Find where the given text appears and provide that cell's center as (x, y) coordinate. 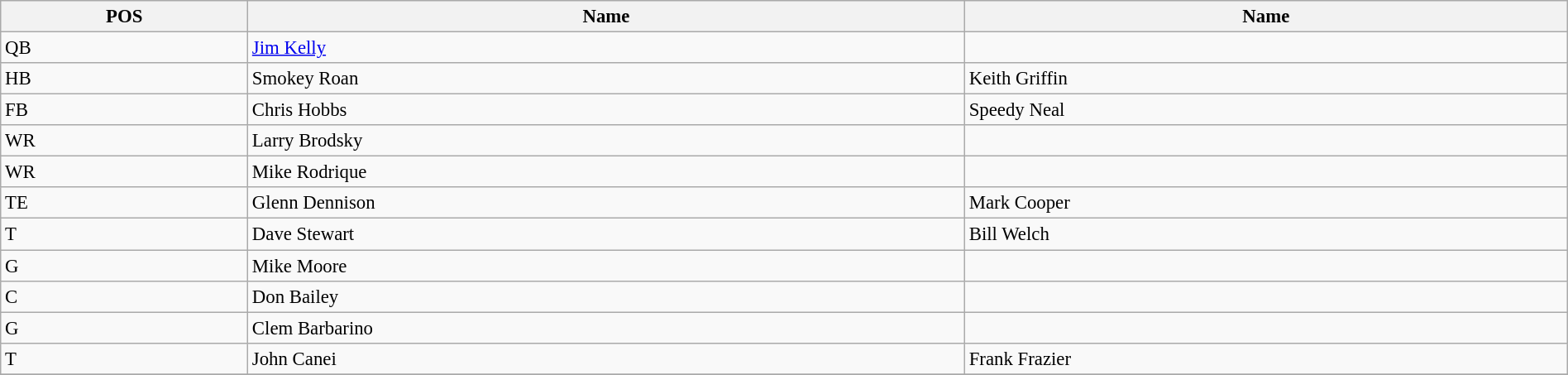
TE (124, 203)
POS (124, 17)
Clem Barbarino (607, 328)
C (124, 296)
Chris Hobbs (607, 110)
Larry Brodsky (607, 141)
Jim Kelly (607, 48)
Frank Frazier (1265, 358)
FB (124, 110)
Glenn Dennison (607, 203)
Smokey Roan (607, 79)
Mike Moore (607, 266)
Dave Stewart (607, 234)
John Canei (607, 358)
Keith Griffin (1265, 79)
Don Bailey (607, 296)
HB (124, 79)
QB (124, 48)
Bill Welch (1265, 234)
Mike Rodrique (607, 172)
Mark Cooper (1265, 203)
Speedy Neal (1265, 110)
